Identify which cell holds the provided text, then report its [X, Y] central coordinate. 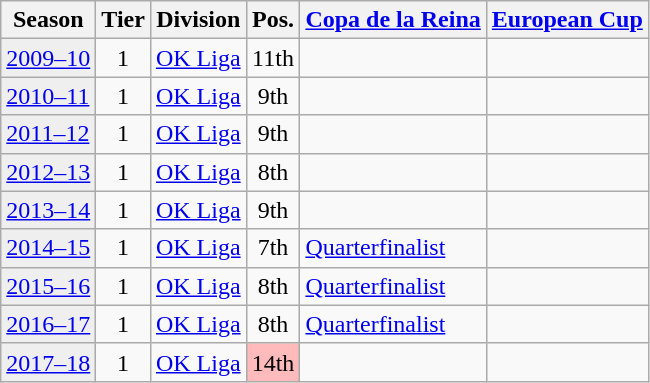
Copa de la Reina [393, 20]
Tier [124, 20]
11th [273, 58]
European Cup [567, 20]
2016–17 [48, 324]
2009–10 [48, 58]
Division [198, 20]
2015–16 [48, 286]
2017–18 [48, 362]
2012–13 [48, 172]
7th [273, 248]
2013–14 [48, 210]
2011–12 [48, 134]
Pos. [273, 20]
2014–15 [48, 248]
2010–11 [48, 96]
14th [273, 362]
Season [48, 20]
